Search for the cell housing the specified text and yield its (X, Y) center coordinate. 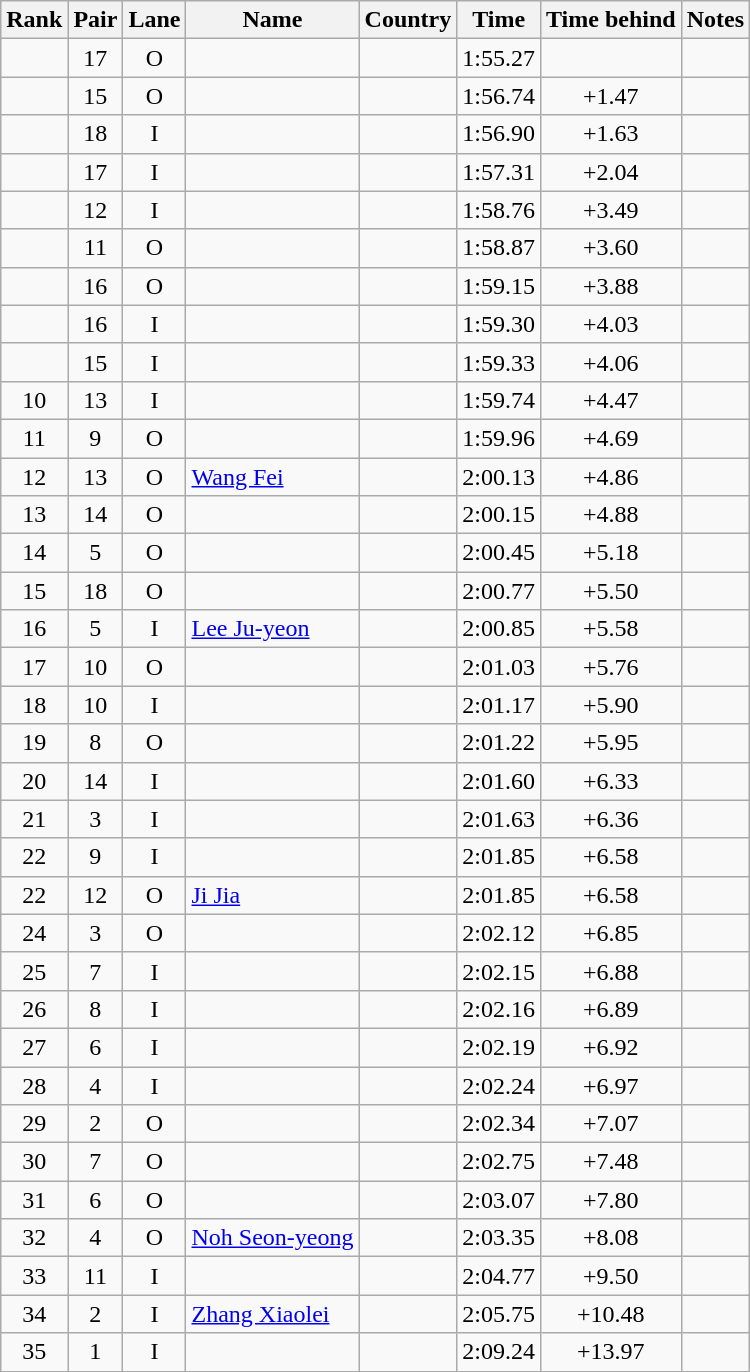
2:02.75 (499, 1162)
+7.07 (610, 1124)
+10.48 (610, 1314)
2:00.77 (499, 591)
+4.69 (610, 438)
+6.89 (610, 1009)
Zhang Xiaolei (272, 1314)
+4.88 (610, 515)
+4.86 (610, 477)
19 (34, 743)
1:59.74 (499, 400)
2:03.07 (499, 1200)
+13.97 (610, 1352)
+4.03 (610, 324)
Noh Seon-yeong (272, 1238)
25 (34, 971)
34 (34, 1314)
1:59.96 (499, 438)
+6.85 (610, 933)
26 (34, 1009)
2:02.19 (499, 1047)
31 (34, 1200)
2:00.13 (499, 477)
21 (34, 819)
35 (34, 1352)
2:09.24 (499, 1352)
+5.90 (610, 705)
1:56.90 (499, 134)
+1.63 (610, 134)
Name (272, 20)
Notes (715, 20)
+7.80 (610, 1200)
1:59.15 (499, 286)
+6.92 (610, 1047)
+1.47 (610, 96)
28 (34, 1085)
2:02.15 (499, 971)
+5.50 (610, 591)
Time (499, 20)
1:58.76 (499, 210)
33 (34, 1276)
Lee Ju-yeon (272, 629)
+6.88 (610, 971)
2:01.60 (499, 781)
+9.50 (610, 1276)
27 (34, 1047)
+8.08 (610, 1238)
2:05.75 (499, 1314)
+5.18 (610, 553)
2:01.22 (499, 743)
+6.97 (610, 1085)
Rank (34, 20)
2:02.16 (499, 1009)
2:00.45 (499, 553)
30 (34, 1162)
1:59.33 (499, 362)
+3.88 (610, 286)
1:57.31 (499, 172)
1:58.87 (499, 248)
+5.95 (610, 743)
32 (34, 1238)
2:04.77 (499, 1276)
Lane (154, 20)
2:01.63 (499, 819)
+6.36 (610, 819)
+7.48 (610, 1162)
1:59.30 (499, 324)
1:55.27 (499, 58)
+4.47 (610, 400)
+4.06 (610, 362)
Pair (96, 20)
2:03.35 (499, 1238)
2:02.12 (499, 933)
+5.76 (610, 667)
Ji Jia (272, 895)
1:56.74 (499, 96)
2:02.34 (499, 1124)
+6.33 (610, 781)
Time behind (610, 20)
2:01.03 (499, 667)
Wang Fei (272, 477)
2:00.85 (499, 629)
2:02.24 (499, 1085)
+3.49 (610, 210)
29 (34, 1124)
24 (34, 933)
1 (96, 1352)
2:01.17 (499, 705)
20 (34, 781)
+5.58 (610, 629)
+2.04 (610, 172)
+3.60 (610, 248)
Country (408, 20)
2:00.15 (499, 515)
